Find where the given text appears and provide that cell's center as [x, y] coordinate. 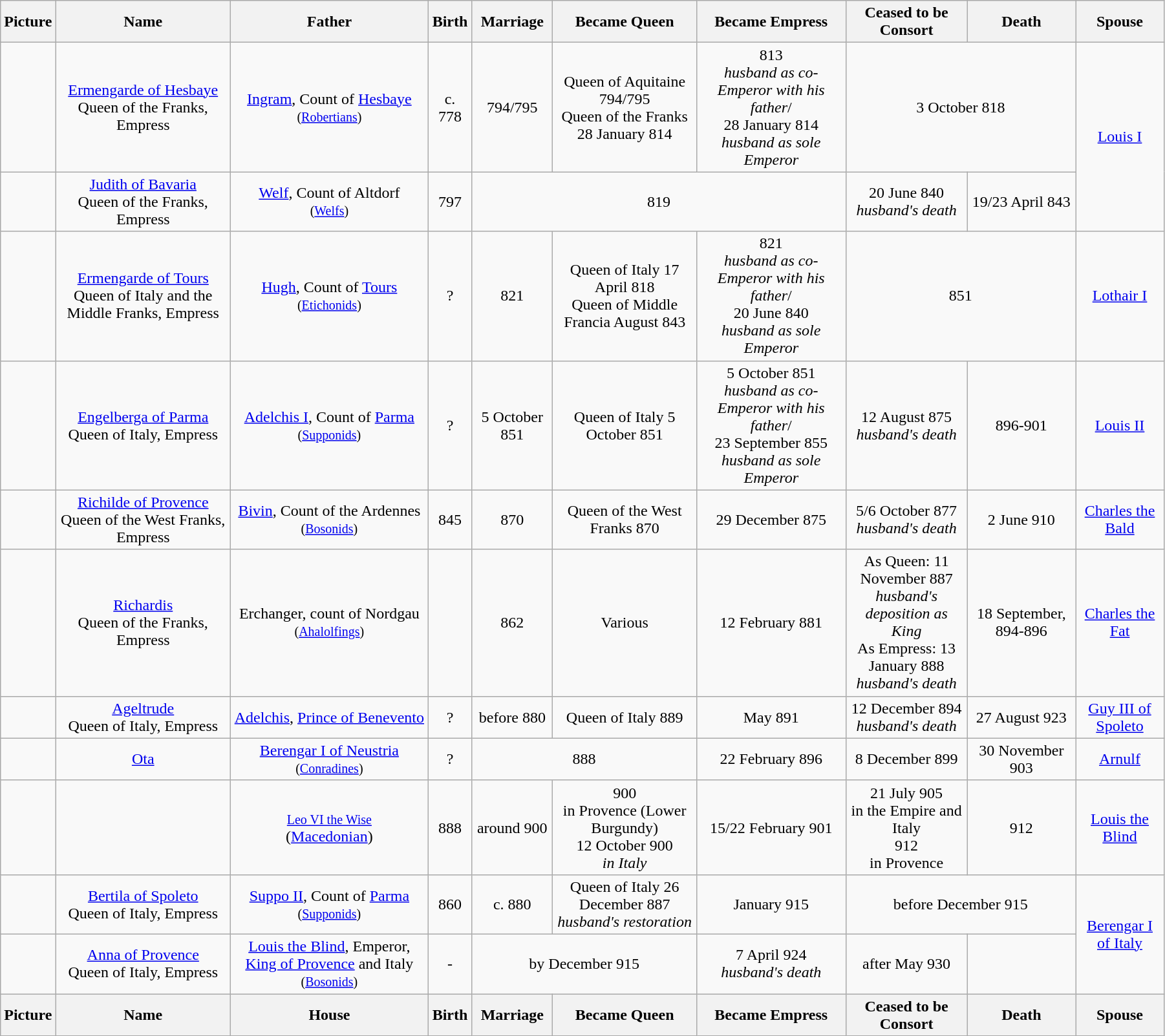
Queen of Italy 5 October 851 [625, 425]
c. 880 [512, 904]
862 [512, 623]
896-901 [1021, 425]
Hugh, Count of Tours(Etichonids) [329, 296]
Father [329, 22]
Louis II [1120, 425]
after May 930 [906, 964]
Ermengarde of HesbayeQueen of the Franks, Empress [143, 107]
12 August 875husband's death [906, 425]
As Queen: 11 November 887husband's deposition as KingAs Empress: 13 January 888husband's death [906, 623]
30 November 903 [1021, 759]
851 [961, 296]
Engelberga of ParmaQueen of Italy, Empress [143, 425]
Arnulf [1120, 759]
18 September, 894-896 [1021, 623]
Queen of Italy 889 [625, 717]
813husband as co-Emperor with his father/28 January 814husband as sole Emperor [771, 107]
Anna of ProvenceQueen of Italy, Empress [143, 964]
870 [512, 520]
around 900 [512, 827]
Louis the Blind, Emperor, King of Provence and Italy(Bosonids) [329, 964]
5 October 851husband as co-Emperor with his father/23 September 855husband as sole Emperor [771, 425]
Welf, Count of Altdorf(Welfs) [329, 202]
Berengar I of Italy [1120, 934]
Adelchis, Prince of Benevento [329, 717]
Louis I [1120, 137]
20 June 840husband's death [906, 202]
Queen of the West Franks 870 [625, 520]
900in Provence (Lower Burgundy)12 October 900in Italy [625, 827]
821husband as co-Emperor with his father/20 June 840husband as sole Emperor [771, 296]
29 December 875 [771, 520]
Berengar I of Neustria(Conradines) [329, 759]
Guy III of Spoleto [1120, 717]
5/6 October 877husband's death [906, 520]
797 [450, 202]
12 February 881 [771, 623]
27 August 923 [1021, 717]
Leo VI the Wise(Macedonian) [329, 827]
15/22 February 901 [771, 827]
House [329, 1015]
c. 778 [450, 107]
May 891 [771, 717]
3 October 818 [961, 107]
12 December 894husband's death [906, 717]
Adelchis I, Count of Parma(Supponids) [329, 425]
Judith of BavariaQueen of the Franks, Empress [143, 202]
19/23 April 843 [1021, 202]
before 880 [512, 717]
Bivin, Count of the Ardennes(Bosonids) [329, 520]
Louis the Blind [1120, 827]
845 [450, 520]
2 June 910 [1021, 520]
Ermengarde of ToursQueen of Italy and the Middle Franks, Empress [143, 296]
Ingram, Count of Hesbaye(Robertians) [329, 107]
Erchanger, count of Nordgau(Ahalolfings) [329, 623]
Charles the Fat [1120, 623]
by December 915 [584, 964]
794/795 [512, 107]
Various [625, 623]
8 December 899 [906, 759]
Lothair I [1120, 296]
Queen of Italy 26 December 887husband's restoration [625, 904]
Bertila of SpoletoQueen of Italy, Empress [143, 904]
21 July 905in the Empire and Italy912in Provence [906, 827]
821 [512, 296]
7 April 924husband's death [771, 964]
RichardisQueen of the Franks, Empress [143, 623]
5 October 851 [512, 425]
22 February 896 [771, 759]
before December 915 [961, 904]
912 [1021, 827]
Queen of Italy 17 April 818Queen of Middle Francia August 843 [625, 296]
AgeltrudeQueen of Italy, Empress [143, 717]
January 915 [771, 904]
860 [450, 904]
Suppo II, Count of Parma(Supponids) [329, 904]
Charles the Bald [1120, 520]
- [450, 964]
Ota [143, 759]
Richilde of ProvenceQueen of the West Franks, Empress [143, 520]
819 [659, 202]
Queen of Aquitaine 794/795Queen of the Franks 28 January 814 [625, 107]
